For the text-containing cell, return its midpoint in (x, y) coordinate format. 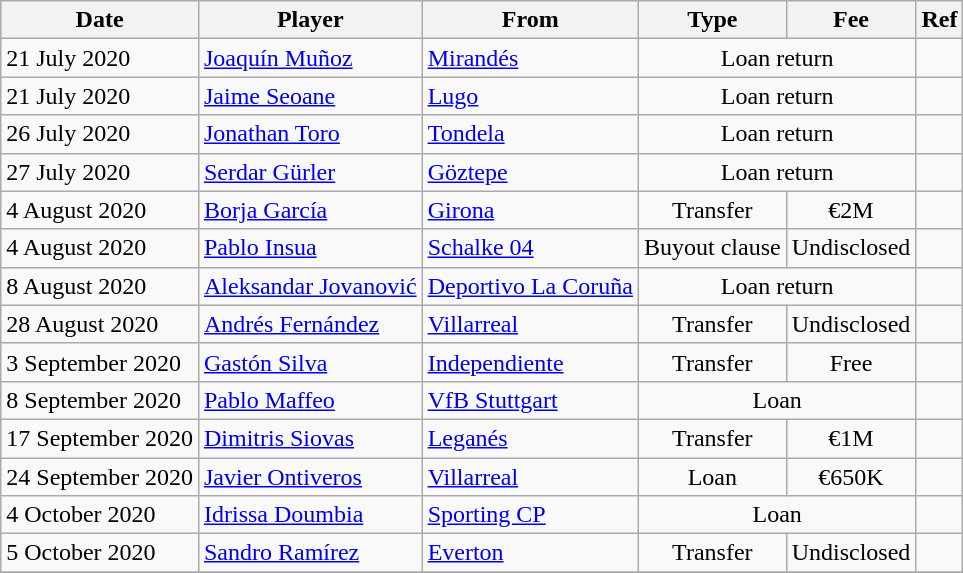
Dimitris Siovas (310, 438)
Pablo Maffeo (310, 400)
Sandro Ramírez (310, 553)
8 August 2020 (100, 286)
Type (712, 20)
€1M (851, 438)
€650K (851, 477)
Idrissa Doumbia (310, 515)
Pablo Insua (310, 248)
24 September 2020 (100, 477)
3 September 2020 (100, 362)
From (530, 20)
Lugo (530, 96)
Jaime Seoane (310, 96)
Deportivo La Coruña (530, 286)
Leganés (530, 438)
Date (100, 20)
Player (310, 20)
Buyout clause (712, 248)
5 October 2020 (100, 553)
17 September 2020 (100, 438)
8 September 2020 (100, 400)
Jonathan Toro (310, 134)
Göztepe (530, 172)
VfB Stuttgart (530, 400)
Everton (530, 553)
Free (851, 362)
28 August 2020 (100, 324)
4 October 2020 (100, 515)
Schalke 04 (530, 248)
27 July 2020 (100, 172)
Borja García (310, 210)
Gastón Silva (310, 362)
Ref (940, 20)
Serdar Gürler (310, 172)
Aleksandar Jovanović (310, 286)
Fee (851, 20)
Girona (530, 210)
Independiente (530, 362)
Tondela (530, 134)
Sporting CP (530, 515)
Joaquín Muñoz (310, 58)
Mirandés (530, 58)
Andrés Fernández (310, 324)
Javier Ontiveros (310, 477)
€2M (851, 210)
26 July 2020 (100, 134)
